Return [X, Y] of the center of cell containing provided text 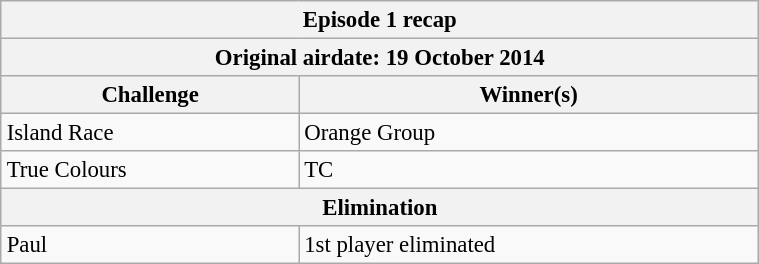
1st player eliminated [528, 245]
Elimination [380, 208]
True Colours [150, 170]
Island Race [150, 133]
Paul [150, 245]
Episode 1 recap [380, 20]
Original airdate: 19 October 2014 [380, 57]
Challenge [150, 95]
Winner(s) [528, 95]
TC [528, 170]
Orange Group [528, 133]
